Find where the given text appears and provide that cell's center as [X, Y] coordinate. 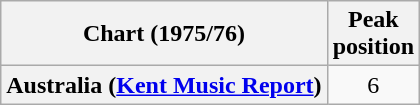
6 [373, 85]
Chart (1975/76) [164, 34]
Australia (Kent Music Report) [164, 85]
Peakposition [373, 34]
